Search for the cell housing the specified text and yield its (x, y) center coordinate. 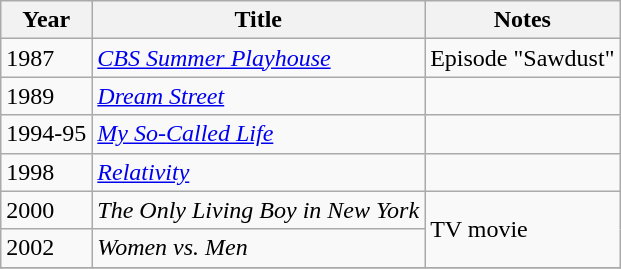
Title (258, 20)
Dream Street (258, 96)
Episode "Sawdust" (522, 58)
2000 (46, 210)
2002 (46, 248)
1998 (46, 172)
Women vs. Men (258, 248)
1987 (46, 58)
TV movie (522, 229)
Relativity (258, 172)
Year (46, 20)
Notes (522, 20)
The Only Living Boy in New York (258, 210)
CBS Summer Playhouse (258, 58)
1994-95 (46, 134)
My So-Called Life (258, 134)
1989 (46, 96)
